Extract the [X, Y] coordinate from the center of the cell holding the provided text.  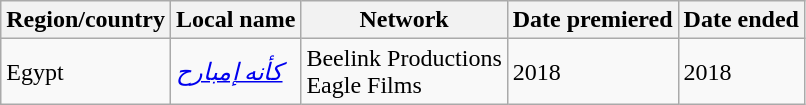
كأنه إمبارح [235, 72]
Date ended [741, 20]
Date premiered [592, 20]
Local name [235, 20]
Egypt [86, 72]
Region/country [86, 20]
Beelink ProductionsEagle Films [404, 72]
Network [404, 20]
